Output the [x, y] coordinate of the center of the cell containing the given text.  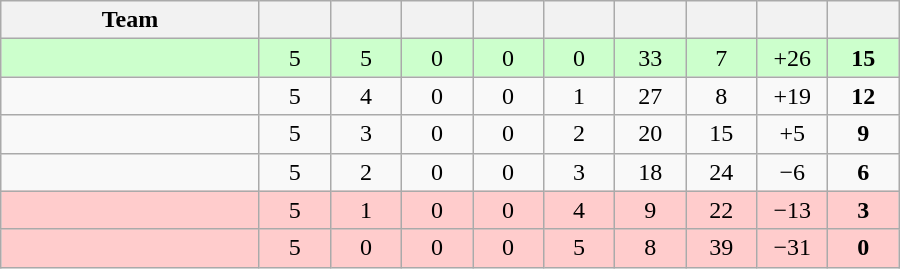
27 [650, 96]
39 [722, 248]
24 [722, 172]
7 [722, 58]
Team [130, 20]
12 [864, 96]
+5 [792, 134]
+26 [792, 58]
18 [650, 172]
−31 [792, 248]
33 [650, 58]
−13 [792, 210]
−6 [792, 172]
6 [864, 172]
22 [722, 210]
+19 [792, 96]
20 [650, 134]
